Determine the (X, Y) coordinate at the center of the cell enclosing the given text.  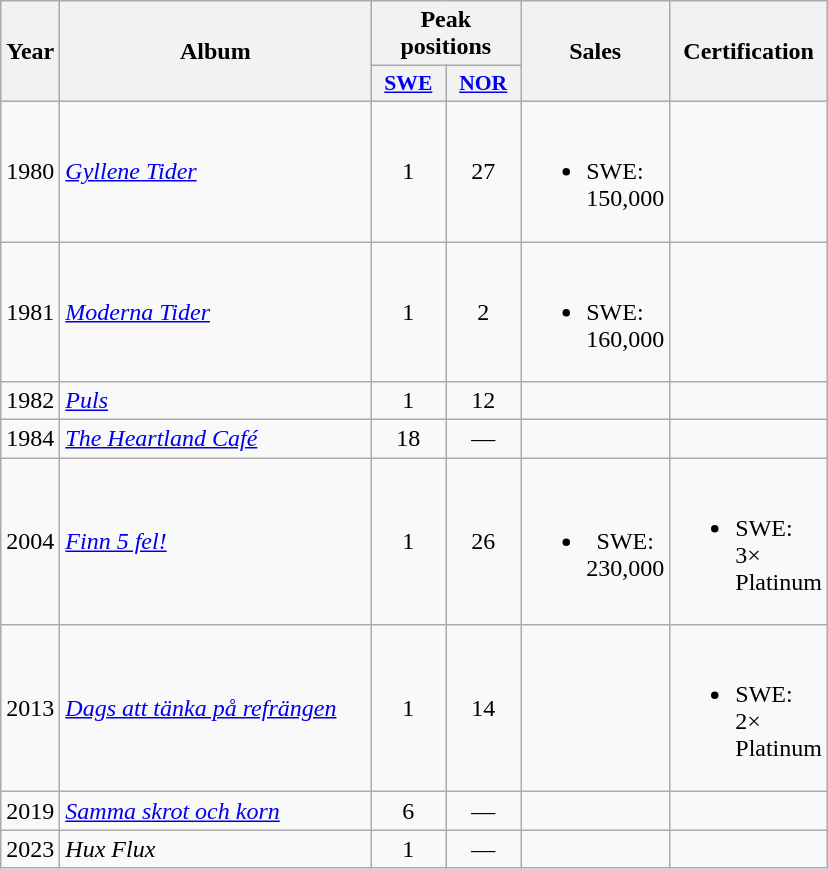
1984 (30, 439)
Gyllene Tider (216, 171)
Hux Flux (216, 849)
2023 (30, 849)
Moderna Tider (216, 312)
Puls (216, 401)
Peak positions (446, 34)
18 (408, 439)
1982 (30, 401)
2 (484, 312)
SWE: 230,000 (596, 542)
NOR (484, 84)
12 (484, 401)
The Heartland Café (216, 439)
SWE: 150,000 (596, 171)
SWE: 2× Platinum (749, 708)
1980 (30, 171)
2019 (30, 811)
Certification (749, 52)
SWE: 160,000 (596, 312)
SWE (408, 84)
14 (484, 708)
26 (484, 542)
27 (484, 171)
SWE: 3× Platinum (749, 542)
Finn 5 fel! (216, 542)
Album (216, 52)
Sales (596, 52)
1981 (30, 312)
Samma skrot och korn (216, 811)
2004 (30, 542)
6 (408, 811)
Dags att tänka på refrängen (216, 708)
Year (30, 52)
2013 (30, 708)
